Find where the given text appears and provide that cell's center as (x, y) coordinate. 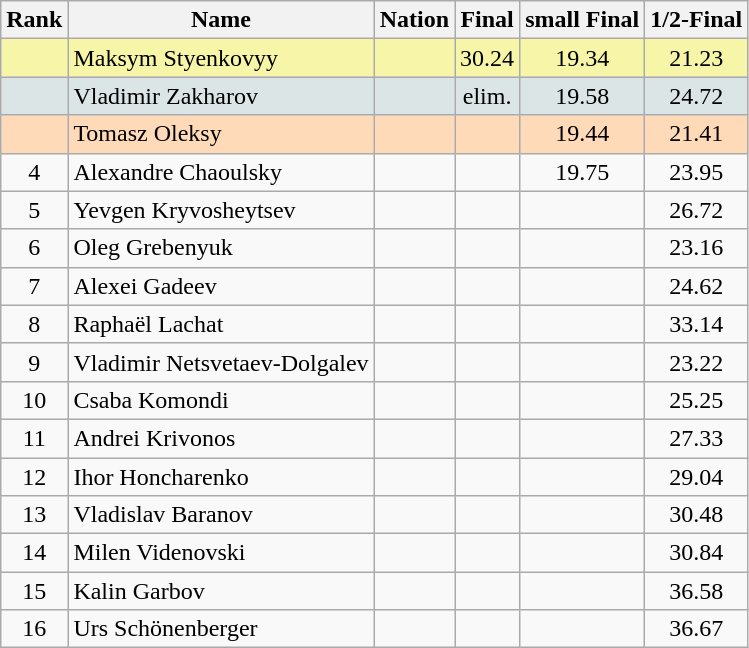
Raphaël Lachat (221, 324)
16 (34, 629)
14 (34, 553)
Nation (414, 20)
Alexandre Chaoulsky (221, 172)
Ihor Honcharenko (221, 477)
Name (221, 20)
12 (34, 477)
1/2-Final (696, 20)
Andrei Krivonos (221, 438)
36.58 (696, 591)
29.04 (696, 477)
Alexei Gadeev (221, 286)
30.24 (488, 58)
23.95 (696, 172)
7 (34, 286)
8 (34, 324)
25.25 (696, 400)
24.62 (696, 286)
19.58 (582, 96)
9 (34, 362)
Vladimir Netsvetaev-Dolgalev (221, 362)
Maksym Styenkovyy (221, 58)
Vladimir Zakharov (221, 96)
elim. (488, 96)
Final (488, 20)
23.22 (696, 362)
21.41 (696, 134)
5 (34, 210)
Milen Videnovski (221, 553)
19.44 (582, 134)
27.33 (696, 438)
4 (34, 172)
30.48 (696, 515)
Yevgen Kryvosheytsev (221, 210)
30.84 (696, 553)
23.16 (696, 248)
Rank (34, 20)
Urs Schönenberger (221, 629)
13 (34, 515)
33.14 (696, 324)
Kalin Garbov (221, 591)
small Final (582, 20)
Oleg Grebenyuk (221, 248)
15 (34, 591)
21.23 (696, 58)
10 (34, 400)
6 (34, 248)
36.67 (696, 629)
Csaba Komondi (221, 400)
19.34 (582, 58)
Vladislav Baranov (221, 515)
26.72 (696, 210)
24.72 (696, 96)
11 (34, 438)
19.75 (582, 172)
Tomasz Oleksy (221, 134)
